From the cell containing the given text, extract its center point as (x, y) coordinate. 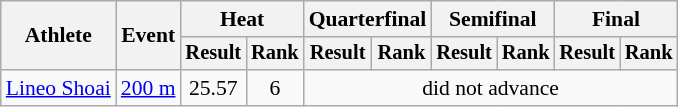
Lineo Shoai (58, 88)
Semifinal (492, 19)
Final (616, 19)
did not advance (491, 88)
Quarterfinal (368, 19)
Heat (242, 19)
200 m (148, 88)
Event (148, 36)
6 (275, 88)
25.57 (214, 88)
Athlete (58, 36)
